Find where the given text appears and provide that cell's center as (x, y) coordinate. 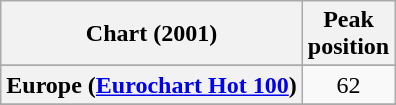
Peakposition (348, 34)
Chart (2001) (152, 34)
Europe (Eurochart Hot 100) (152, 85)
62 (348, 85)
